Detect which cell encompasses the target text, then output its [x, y] center coordinate. 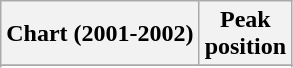
Chart (2001-2002) [100, 34]
Peakposition [245, 34]
